Scan for the cell matching the given text and deliver its [x, y] coordinate at center. 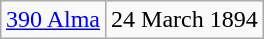
390 Alma [52, 20]
24 March 1894 [185, 20]
